Identify which cell holds the provided text, then report its [x, y] central coordinate. 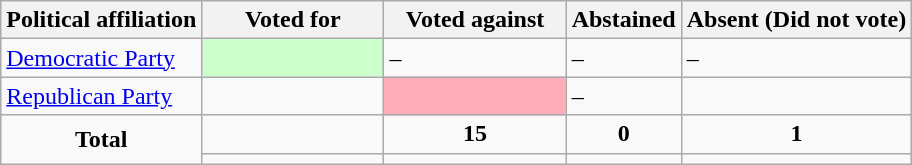
Voted against [475, 20]
1 [796, 134]
Republican Party [102, 96]
Total [102, 140]
0 [624, 134]
Abstained [624, 20]
15 [475, 134]
Absent (Did not vote) [796, 20]
Political affiliation [102, 20]
Voted for [293, 20]
Democratic Party [102, 58]
